From the cell containing the given text, extract its center point as (X, Y) coordinate. 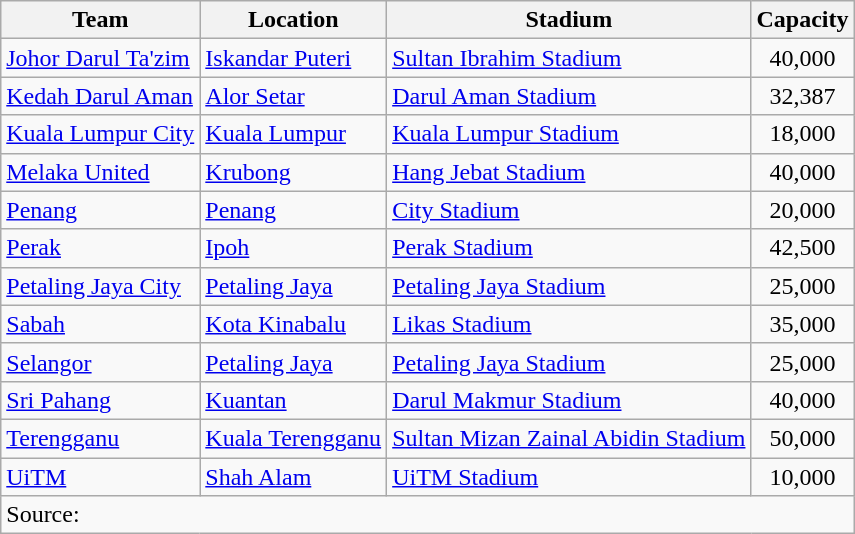
Melaka United (100, 172)
Darul Aman Stadium (569, 96)
Stadium (569, 20)
Krubong (294, 172)
35,000 (802, 324)
Location (294, 20)
Likas Stadium (569, 324)
Sri Pahang (100, 400)
Kuala Terengganu (294, 438)
Perak Stadium (569, 248)
Terengganu (100, 438)
Selangor (100, 362)
Sabah (100, 324)
Kuala Lumpur Stadium (569, 134)
Iskandar Puteri (294, 58)
32,387 (802, 96)
Team (100, 20)
Capacity (802, 20)
18,000 (802, 134)
Kuala Lumpur (294, 134)
Shah Alam (294, 477)
City Stadium (569, 210)
Petaling Jaya City (100, 286)
Hang Jebat Stadium (569, 172)
20,000 (802, 210)
Johor Darul Ta'zim (100, 58)
Darul Makmur Stadium (569, 400)
Ipoh (294, 248)
Sultan Mizan Zainal Abidin Stadium (569, 438)
50,000 (802, 438)
UiTM Stadium (569, 477)
Sultan Ibrahim Stadium (569, 58)
Kedah Darul Aman (100, 96)
Kuantan (294, 400)
UiTM (100, 477)
10,000 (802, 477)
Kota Kinabalu (294, 324)
Alor Setar (294, 96)
Perak (100, 248)
42,500 (802, 248)
Source: (428, 515)
Kuala Lumpur City (100, 134)
